Determine the (x, y) coordinate at the center of the cell enclosing the given text.  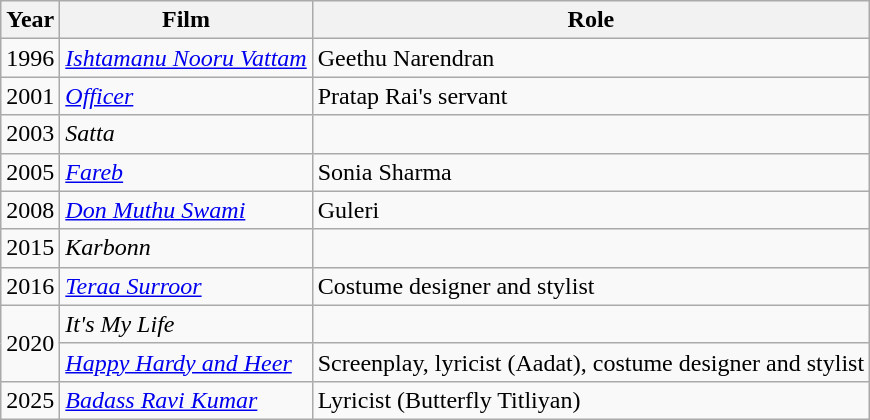
Karbonn (186, 248)
Costume designer and stylist (590, 286)
Role (590, 20)
Sonia Sharma (590, 172)
Satta (186, 134)
Screenplay, lyricist (Aadat), costume designer and stylist (590, 362)
2001 (30, 96)
2003 (30, 134)
Pratap Rai's servant (590, 96)
Geethu Narendran (590, 58)
2025 (30, 400)
Teraa Surroor (186, 286)
Happy Hardy and Heer (186, 362)
2016 (30, 286)
Badass Ravi Kumar (186, 400)
Lyricist (Butterfly Titliyan) (590, 400)
Film (186, 20)
Fareb (186, 172)
2015 (30, 248)
Ishtamanu Nooru Vattam (186, 58)
Officer (186, 96)
Don Muthu Swami (186, 210)
1996 (30, 58)
2005 (30, 172)
2008 (30, 210)
Year (30, 20)
It's My Life (186, 324)
2020 (30, 343)
Guleri (590, 210)
